Scan for the cell matching the given text and deliver its (X, Y) coordinate at center. 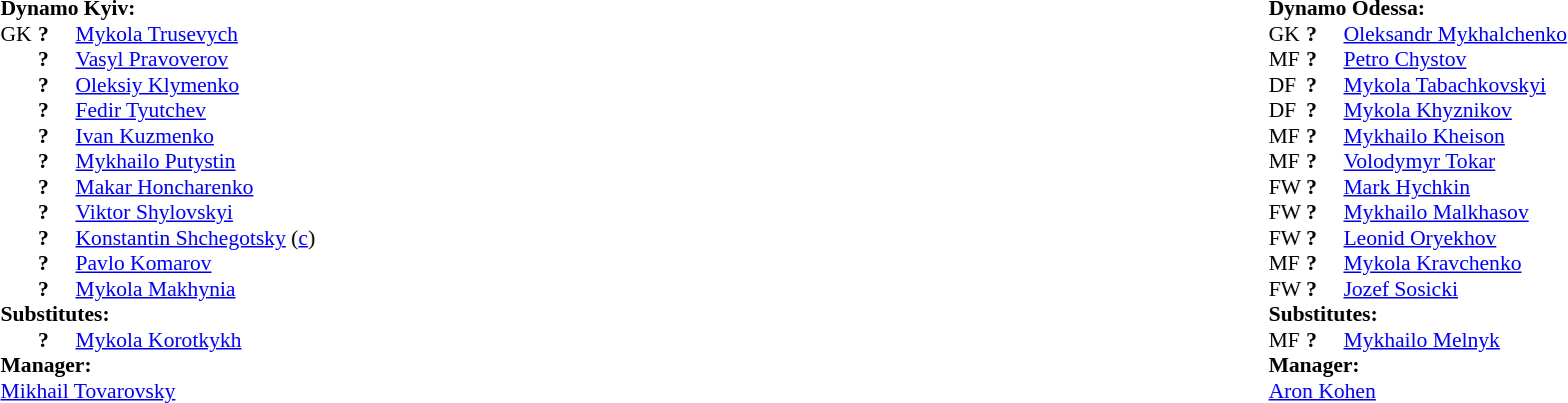
Mykhailo Putystin (196, 161)
Mykola Makhynia (196, 289)
Mykola Korotkykh (196, 340)
Mykola Khyznikov (1455, 111)
Petro Chystov (1455, 59)
Fedir Tyutchev (196, 111)
Oleksiy Klymenko (196, 85)
Vasyl Pravoverov (196, 59)
Mykola Tabachkovskyi (1455, 85)
Konstantin Shchegotsky (c) (196, 238)
Makar Honcharenko (196, 187)
Leonid Oryekhov (1455, 238)
Jozef Sosicki (1455, 289)
Mykhailo Kheison (1455, 136)
Viktor Shylovskyi (196, 213)
Oleksandr Mykhalchenko (1455, 34)
Mykhailo Malkhasov (1455, 213)
Ivan Kuzmenko (196, 136)
Volodymyr Tokar (1455, 161)
Mark Hychkin (1455, 187)
Mykola Kravchenko (1455, 263)
Mykola Trusevych (196, 34)
Pavlo Komarov (196, 263)
Mykhailo Melnyk (1455, 340)
